Output the [X, Y] coordinate of the center of the cell containing the given text.  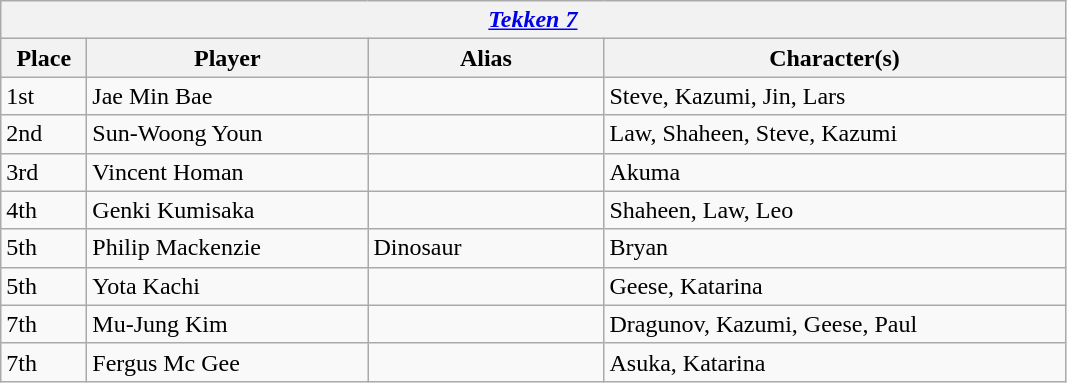
Player [228, 58]
Shaheen, Law, Leo [834, 210]
Geese, Katarina [834, 286]
3rd [44, 172]
Law, Shaheen, Steve, Kazumi [834, 134]
Tekken 7 [533, 20]
Philip Mackenzie [228, 248]
Character(s) [834, 58]
Dinosaur [486, 248]
Place [44, 58]
Fergus Mc Gee [228, 362]
4th [44, 210]
Dragunov, Kazumi, Geese, Paul [834, 324]
Bryan [834, 248]
Jae Min Bae [228, 96]
Asuka, Katarina [834, 362]
Genki Kumisaka [228, 210]
1st [44, 96]
Akuma [834, 172]
Steve, Kazumi, Jin, Lars [834, 96]
Mu-Jung Kim [228, 324]
2nd [44, 134]
Vincent Homan [228, 172]
Alias [486, 58]
Sun-Woong Youn [228, 134]
Yota Kachi [228, 286]
